For the text-containing cell, return its midpoint in (X, Y) coordinate format. 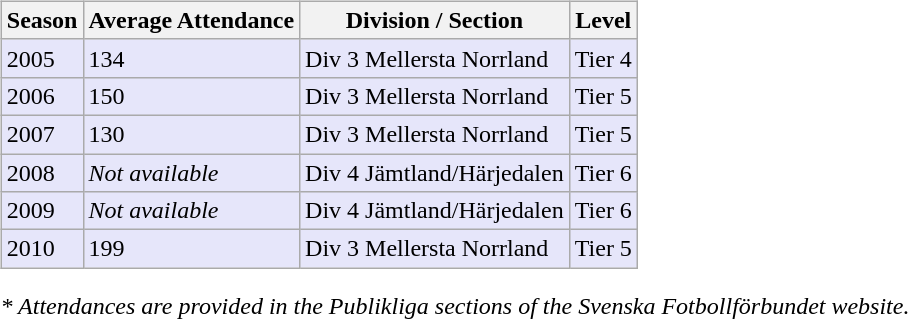
Division / Section (435, 20)
2006 (42, 96)
2010 (42, 249)
199 (192, 249)
134 (192, 58)
2005 (42, 58)
Average Attendance (192, 20)
Tier 4 (603, 58)
150 (192, 96)
Season (42, 20)
Level (603, 20)
2008 (42, 173)
130 (192, 134)
2007 (42, 134)
2009 (42, 211)
